Determine the [X, Y] coordinate at the center of the cell enclosing the given text.  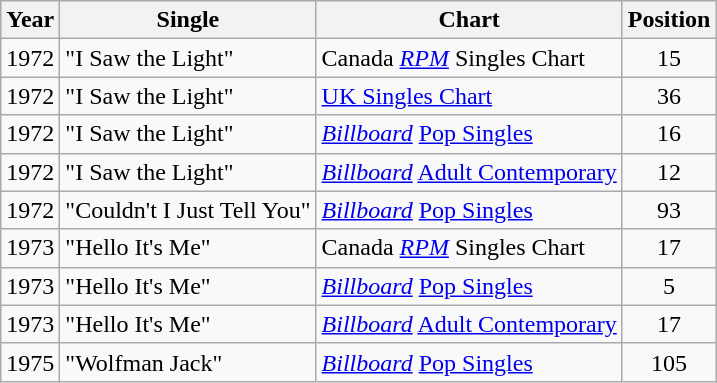
UK Singles Chart [469, 96]
Single [188, 20]
16 [669, 134]
Position [669, 20]
93 [669, 210]
15 [669, 58]
1975 [30, 362]
36 [669, 96]
12 [669, 172]
"Couldn't I Just Tell You" [188, 210]
105 [669, 362]
5 [669, 286]
"Wolfman Jack" [188, 362]
Year [30, 20]
Chart [469, 20]
